Return (X, Y) of the center of cell containing provided text 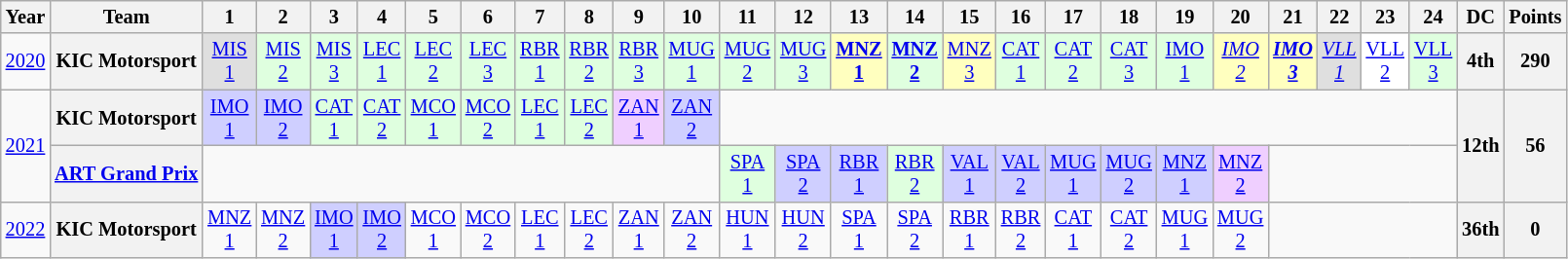
14 (915, 17)
23 (1385, 17)
9 (639, 17)
1 (230, 17)
8 (588, 17)
11 (748, 17)
56 (1535, 146)
RBR3 (639, 61)
290 (1535, 61)
7 (540, 17)
4 (382, 17)
10 (691, 17)
MIS2 (282, 61)
Team (127, 17)
15 (970, 17)
Points (1535, 17)
CAT3 (1128, 61)
19 (1184, 17)
IMO3 (1292, 61)
VAL1 (970, 173)
12th (1480, 146)
0 (1535, 230)
4th (1480, 61)
36th (1480, 230)
MNZ3 (970, 61)
16 (1021, 17)
2021 (25, 146)
2022 (25, 230)
13 (859, 17)
DC (1480, 17)
ART Grand Prix (127, 173)
12 (803, 17)
MUG3 (803, 61)
2 (282, 17)
18 (1128, 17)
2020 (25, 61)
20 (1241, 17)
HUN1 (748, 230)
LEC3 (488, 61)
21 (1292, 17)
VLL1 (1340, 61)
17 (1073, 17)
24 (1434, 17)
VLL3 (1434, 61)
VAL2 (1021, 173)
HUN2 (803, 230)
5 (433, 17)
3 (333, 17)
MIS3 (333, 61)
22 (1340, 17)
MIS1 (230, 61)
Year (25, 17)
VLL2 (1385, 61)
6 (488, 17)
